Determine the [X, Y] coordinate at the center of the cell enclosing the given text.  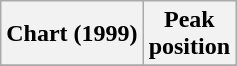
Peakposition [189, 34]
Chart (1999) [72, 34]
